Capture the cell that displays the provided text and extract its (X, Y) central coordinate. 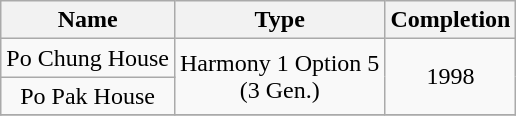
Po Chung House (88, 58)
Po Pak House (88, 96)
Completion (450, 20)
Type (279, 20)
Harmony 1 Option 5 (3 Gen.) (279, 77)
1998 (450, 77)
Name (88, 20)
